Extract the [x, y] coordinate from the center of the cell holding the provided text.  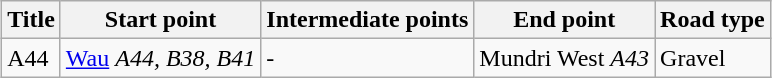
- [368, 58]
Road type [713, 20]
Gravel [713, 58]
Intermediate points [368, 20]
Start point [160, 20]
Wau A44, B38, B41 [160, 58]
A44 [32, 58]
End point [564, 20]
Mundri West A43 [564, 58]
Title [32, 20]
